Extract the (X, Y) coordinate from the center of the cell holding the provided text.  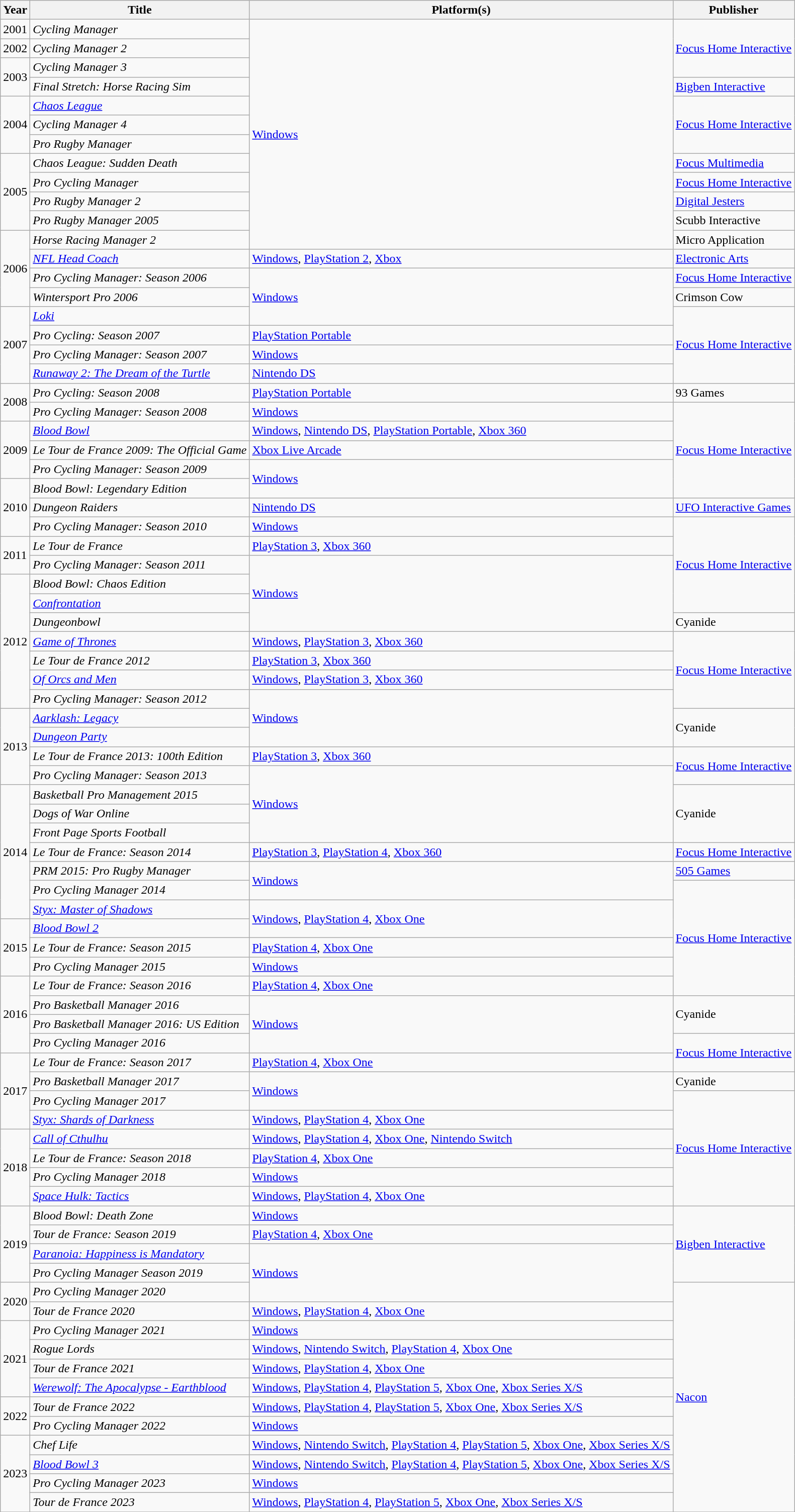
Chaos League: Sudden Death (140, 163)
2001 (15, 29)
Year (15, 10)
Aarklash: Legacy (140, 718)
Chaos League (140, 106)
2012 (15, 641)
Pro Basketball Manager 2016: US Edition (140, 1024)
Tour de France 2023 (140, 1502)
Pro Cycling Manager 2017 (140, 1100)
Space Hulk: Tactics (140, 1196)
Game of Thrones (140, 641)
2020 (15, 1301)
Wintersport Pro 2006 (140, 297)
Focus Multimedia (734, 163)
Pro Cycling Manager Season 2019 (140, 1273)
Tour de France 2022 (140, 1406)
Of Orcs and Men (140, 680)
Scubb Interactive (734, 220)
Basketball Pro Management 2015 (140, 794)
2013 (15, 746)
2008 (15, 402)
Call of Cthulhu (140, 1139)
2019 (15, 1244)
Styx: Master of Shadows (140, 909)
Final Stretch: Horse Racing Sim (140, 86)
2002 (15, 48)
Pro Cycling Manager: Season 2012 (140, 699)
Windows, PlayStation 4, Xbox One, Nintendo Switch (461, 1139)
Tour de France 2021 (140, 1368)
Le Tour de France 2013: 100th Edition (140, 756)
Le Tour de France: Season 2015 (140, 948)
Windows, Nintendo DS, PlayStation Portable, Xbox 360 (461, 431)
93 Games (734, 393)
Pro Rugby Manager 2005 (140, 220)
2011 (15, 555)
2015 (15, 948)
Dungeonbowl (140, 622)
2018 (15, 1167)
Publisher (734, 10)
Pro Cycling Manager: Season 2013 (140, 775)
Werewolf: The Apocalypse - Earthblood (140, 1387)
Pro Basketball Manager 2017 (140, 1081)
Dogs of War Online (140, 813)
Cycling Manager 4 (140, 125)
2017 (15, 1091)
Loki (140, 316)
PlayStation 3, PlayStation 4, Xbox 360 (461, 852)
Le Tour de France: Season 2016 (140, 986)
Pro Cycling Manager: Season 2008 (140, 412)
Micro Application (734, 240)
Pro Cycling Manager 2020 (140, 1292)
Pro Cycling Manager 2016 (140, 1043)
Chef Life (140, 1445)
Confrontation (140, 603)
Pro Cycling Manager 2022 (140, 1426)
2023 (15, 1473)
2022 (15, 1416)
Le Tour de France (140, 545)
Pro Cycling Manager: Season 2010 (140, 526)
Blood Bowl: Death Zone (140, 1215)
2005 (15, 192)
Runaway 2: The Dream of the Turtle (140, 373)
Pro Cycling: Season 2008 (140, 393)
Title (140, 10)
Blood Bowl 3 (140, 1464)
Pro Rugby Manager (140, 144)
Horse Racing Manager 2 (140, 240)
NFL Head Coach (140, 259)
Electronic Arts (734, 259)
Xbox Live Arcade (461, 450)
2003 (15, 77)
2010 (15, 507)
Pro Cycling Manager: Season 2006 (140, 278)
Dungeon Raiders (140, 507)
Rogue Lords (140, 1349)
Pro Cycling: Season 2007 (140, 335)
Le Tour de France: Season 2014 (140, 852)
Blood Bowl: Chaos Edition (140, 584)
Le Tour de France: Season 2017 (140, 1062)
Le Tour de France 2009: The Official Game (140, 450)
Front Page Sports Football (140, 832)
UFO Interactive Games (734, 507)
Pro Cycling Manager: Season 2009 (140, 469)
Le Tour de France: Season 2018 (140, 1158)
2007 (15, 345)
Digital Jesters (734, 201)
Crimson Cow (734, 297)
Windows, PlayStation 2, Xbox (461, 259)
Styx: Shards of Darkness (140, 1119)
2016 (15, 1014)
Blood Bowl: Legendary Edition (140, 488)
2014 (15, 852)
Pro Cycling Manager 2014 (140, 890)
Pro Cycling Manager: Season 2011 (140, 565)
Tour de France 2020 (140, 1311)
Pro Cycling Manager: Season 2007 (140, 354)
Le Tour de France 2012 (140, 660)
Pro Cycling Manager 2018 (140, 1177)
Pro Cycling Manager 2023 (140, 1483)
Pro Basketball Manager 2016 (140, 1005)
2021 (15, 1359)
Pro Rugby Manager 2 (140, 201)
PRM 2015: Pro Rugby Manager (140, 871)
2009 (15, 450)
Blood Bowl 2 (140, 928)
Blood Bowl (140, 431)
Paranoia: Happiness is Mandatory (140, 1254)
2004 (15, 125)
Pro Cycling Manager 2021 (140, 1330)
Pro Cycling Manager (140, 182)
Pro Cycling Manager 2015 (140, 967)
Cycling Manager 3 (140, 67)
Cycling Manager (140, 29)
Cycling Manager 2 (140, 48)
Platform(s) (461, 10)
Tour de France: Season 2019 (140, 1235)
Nacon (734, 1397)
Windows, Nintendo Switch, PlayStation 4, Xbox One (461, 1349)
2006 (15, 268)
505 Games (734, 871)
Dungeon Party (140, 737)
